Provide the [x, y] coordinate of the cell's center where the given text is located.  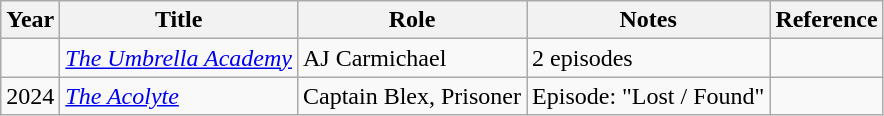
Role [412, 20]
Year [30, 20]
Title [179, 20]
Notes [648, 20]
The Umbrella Academy [179, 58]
The Acolyte [179, 96]
Captain Blex, Prisoner [412, 96]
2024 [30, 96]
AJ Carmichael [412, 58]
Reference [826, 20]
Episode: "Lost / Found" [648, 96]
2 episodes [648, 58]
